Return (x, y) of the center of cell containing provided text 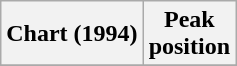
Peakposition (189, 34)
Chart (1994) (72, 34)
